Detect which cell encompasses the target text, then output its (x, y) center coordinate. 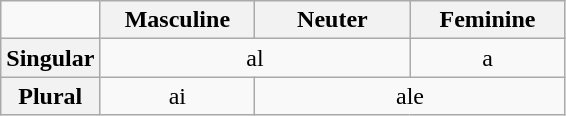
Masculine (178, 20)
al (255, 58)
ale (410, 96)
Feminine (488, 20)
Singular (50, 58)
Plural (50, 96)
ai (178, 96)
a (488, 58)
Neuter (332, 20)
